Search for the cell housing the specified text and yield its (X, Y) center coordinate. 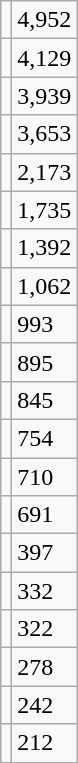
322 (44, 629)
1,062 (44, 286)
397 (44, 553)
2,173 (44, 172)
1,392 (44, 248)
1,735 (44, 210)
332 (44, 591)
4,952 (44, 20)
710 (44, 477)
895 (44, 362)
242 (44, 705)
3,653 (44, 134)
845 (44, 400)
993 (44, 324)
691 (44, 515)
4,129 (44, 58)
278 (44, 667)
212 (44, 743)
3,939 (44, 96)
754 (44, 438)
